For the text-containing cell, return its midpoint in [x, y] coordinate format. 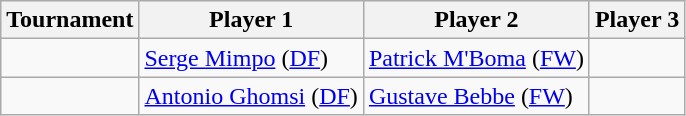
Serge Mimpo (DF) [251, 58]
Player 1 [251, 20]
Antonio Ghomsi (DF) [251, 96]
Tournament [70, 20]
Gustave Bebbe (FW) [476, 96]
Player 3 [636, 20]
Patrick M'Boma (FW) [476, 58]
Player 2 [476, 20]
